Find where the given text appears and provide that cell's center as (X, Y) coordinate. 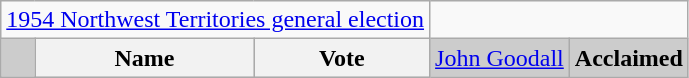
John Goodall (500, 58)
Vote (342, 58)
1954 Northwest Territories general election (216, 20)
Acclaimed (628, 58)
Name (144, 58)
